Scan for the cell matching the given text and deliver its [X, Y] coordinate at center. 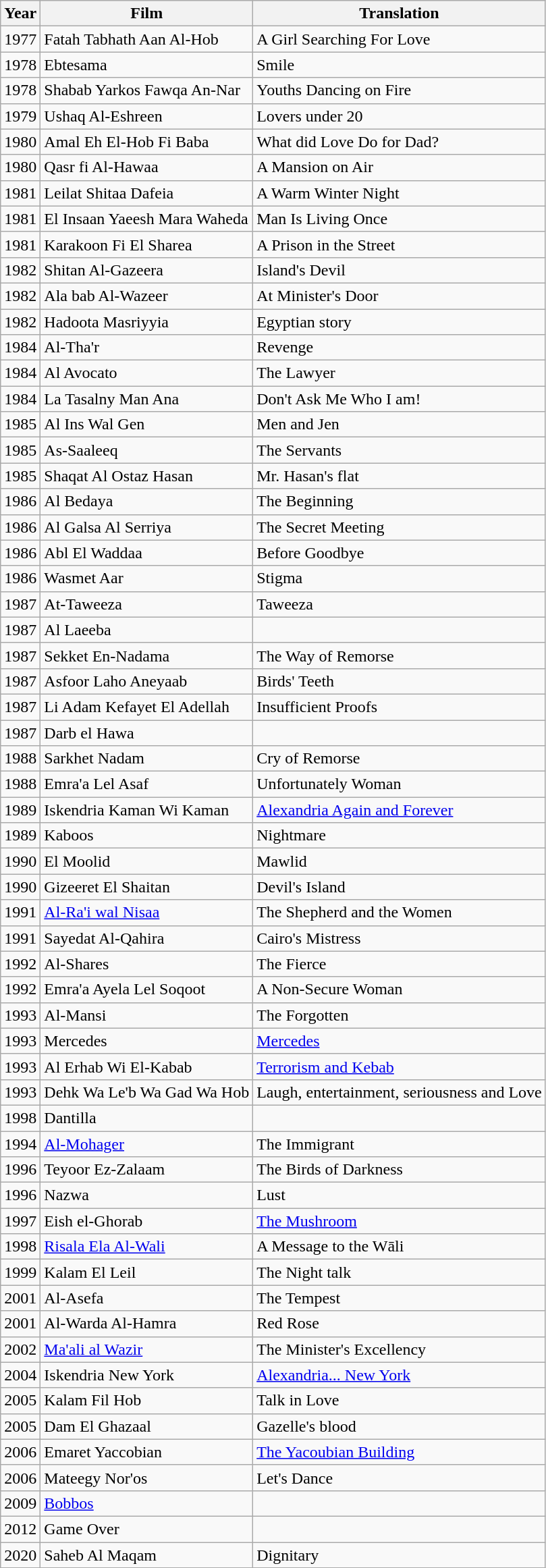
Iskendria New York [147, 1375]
Youths Dancing on Fire [400, 90]
Dignitary [400, 1555]
Al-Mohager [147, 1144]
Lovers under 20 [400, 116]
El Insaan Yaeesh Mara Waheda [147, 219]
Gazelle's blood [400, 1426]
2020 [20, 1555]
Gizeeret El Shaitan [147, 887]
The Birds of Darkness [400, 1170]
Year [20, 13]
Cairo's Mistress [400, 938]
Darb el Hawa [147, 732]
The Fierce [400, 964]
The Shepherd and the Women [400, 913]
Film [147, 13]
Taweeza [400, 604]
Game Over [147, 1529]
The Secret Meeting [400, 527]
Wasmet Aar [147, 578]
Sekket En-Nadama [147, 655]
Red Rose [400, 1324]
Island's Devil [400, 270]
Unfortunately Woman [400, 784]
Nazwa [147, 1195]
Terrorism and Kebab [400, 1066]
Let's Dance [400, 1478]
Alexandria... New York [400, 1375]
The Way of Remorse [400, 655]
Ma'ali al Wazir [147, 1349]
Hadoota Masriyyia [147, 322]
Kalam El Leil [147, 1272]
Saheb Al Maqam [147, 1555]
La Tasalny Man Ana [147, 399]
At-Taweeza [147, 604]
Translation [400, 13]
Karakoon Fi El Sharea [147, 244]
Al Laeeba [147, 630]
Amal Eh El-Hob Fi Baba [147, 142]
Eish el-Ghorab [147, 1221]
Abl El Waddaa [147, 553]
Fatah Tabhath Aan Al-Hob [147, 39]
Don't Ask Me Who I am! [400, 399]
Emra'a Ayela Lel Soqoot [147, 990]
Ala bab Al-Wazeer [147, 296]
Insufficient Proofs [400, 707]
A Prison in the Street [400, 244]
1979 [20, 116]
Teyoor Ez-Zalaam [147, 1170]
Ebtesama [147, 65]
Li Adam Kefayet El Adellah [147, 707]
Al-Shares [147, 964]
Mr. Hasan's flat [400, 476]
Mawlid [400, 861]
The Immigrant [400, 1144]
Al-Ra'i wal Nisaa [147, 913]
Stigma [400, 578]
Nightmare [400, 836]
2004 [20, 1375]
Sarkhet Nadam [147, 759]
Man Is Living Once [400, 219]
Al-Warda Al-Hamra [147, 1324]
Revenge [400, 348]
The Minister's Excellency [400, 1349]
2009 [20, 1503]
Ushaq Al-Eshreen [147, 116]
Al Erhab Wi El-Kabab [147, 1066]
Bobbos [147, 1503]
What did Love Do for Dad? [400, 142]
Men and Jen [400, 425]
At Minister's Door [400, 296]
A Message to the Wāli [400, 1247]
1977 [20, 39]
A Non-Secure Woman [400, 990]
Before Goodbye [400, 553]
1997 [20, 1221]
Laugh, entertainment, seriousness and Love [400, 1092]
Iskendria Kaman Wi Kaman [147, 810]
As-Saaleeq [147, 450]
The Servants [400, 450]
Smile [400, 65]
The Night talk [400, 1272]
El Moolid [147, 861]
Emaret Yaccobian [147, 1452]
Al-Mansi [147, 1015]
Al-Tha'r [147, 348]
Al Galsa Al Serriya [147, 527]
Al-Asefa [147, 1298]
Shitan Al-Gazeera [147, 270]
Kalam Fil Hob [147, 1401]
Sayedat Al-Qahira [147, 938]
Al Bedaya [147, 502]
1999 [20, 1272]
A Girl Searching For Love [400, 39]
Devil's Island [400, 887]
The Yacoubian Building [400, 1452]
Leilat Shitaa Dafeia [147, 193]
The Mushroom [400, 1221]
The Beginning [400, 502]
Mateegy Nor'os [147, 1478]
The Forgotten [400, 1015]
Lust [400, 1195]
Emra'a Lel Asaf [147, 784]
Al Avocato [147, 373]
A Warm Winter Night [400, 193]
A Mansion on Air [400, 167]
Talk in Love [400, 1401]
Asfoor Laho Aneyaab [147, 681]
Dehk Wa Le'b Wa Gad Wa Hob [147, 1092]
2012 [20, 1529]
Cry of Remorse [400, 759]
Shabab Yarkos Fawqa An-Nar [147, 90]
Risala Ela Al-Wali [147, 1247]
2002 [20, 1349]
The Tempest [400, 1298]
The Lawyer [400, 373]
Alexandria Again and Forever [400, 810]
Qasr fi Al-Hawaa [147, 167]
Al Ins Wal Gen [147, 425]
Birds' Teeth [400, 681]
Shaqat Al Ostaz Hasan [147, 476]
1994 [20, 1144]
Dam El Ghazaal [147, 1426]
Kaboos [147, 836]
Dantilla [147, 1118]
Egyptian story [400, 322]
